For the text-containing cell, return its midpoint in (X, Y) coordinate format. 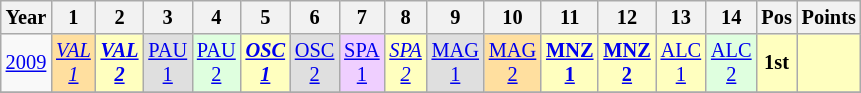
PAU1 (168, 63)
12 (626, 17)
VAL2 (120, 63)
MNZ2 (626, 63)
2009 (26, 63)
PAU2 (216, 63)
Points (829, 17)
14 (731, 17)
13 (681, 17)
ALC1 (681, 63)
6 (314, 17)
3 (168, 17)
1 (73, 17)
SPA2 (405, 63)
10 (512, 17)
7 (362, 17)
MAG2 (512, 63)
OSC2 (314, 63)
MAG1 (456, 63)
ALC2 (731, 63)
8 (405, 17)
4 (216, 17)
9 (456, 17)
2 (120, 17)
MNZ1 (570, 63)
Pos (776, 17)
1st (776, 63)
SPA1 (362, 63)
OSC1 (266, 63)
5 (266, 17)
VAL1 (73, 63)
Year (26, 17)
11 (570, 17)
